Search for the cell housing the specified text and yield its (X, Y) center coordinate. 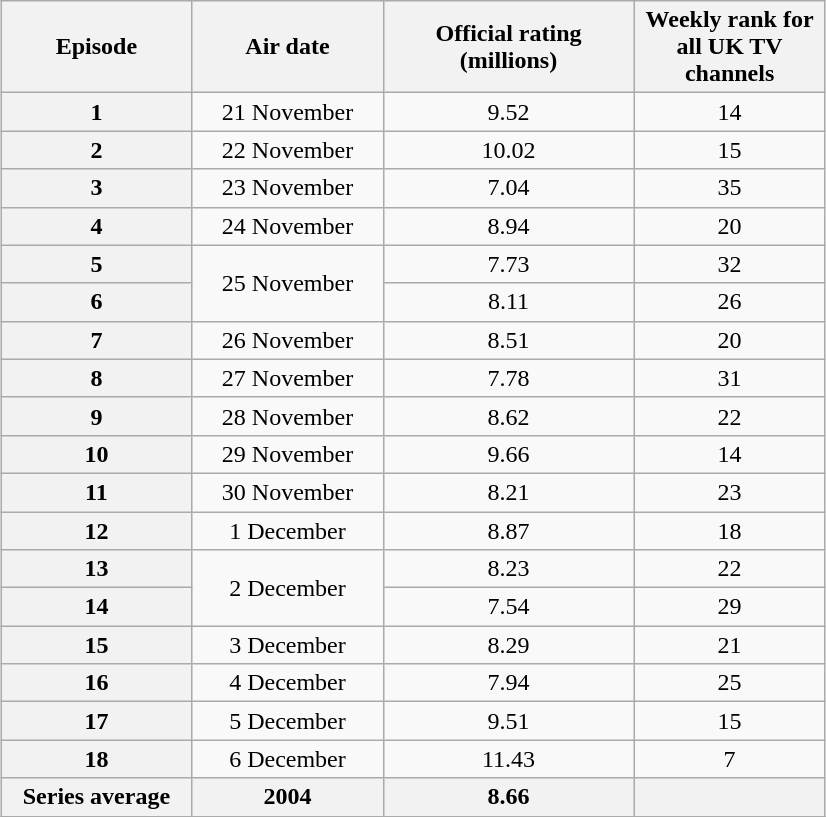
5 December (288, 721)
9.66 (508, 454)
Episode (96, 47)
9.51 (508, 721)
8.29 (508, 645)
30 November (288, 492)
8.23 (508, 569)
13 (96, 569)
5 (96, 264)
23 November (288, 188)
9.52 (508, 112)
4 December (288, 683)
22 November (288, 150)
26 (730, 302)
3 (96, 188)
2 (96, 150)
3 December (288, 645)
21 (730, 645)
8.87 (508, 531)
9 (96, 416)
10 (96, 454)
12 (96, 531)
29 (730, 607)
16 (96, 683)
7.73 (508, 264)
23 (730, 492)
8.94 (508, 226)
21 November (288, 112)
2 December (288, 588)
7.54 (508, 607)
Series average (96, 797)
7.78 (508, 378)
8.21 (508, 492)
11.43 (508, 759)
24 November (288, 226)
8.51 (508, 340)
6 December (288, 759)
32 (730, 264)
10.02 (508, 150)
Official rating (millions) (508, 47)
1 (96, 112)
25 (730, 683)
8.66 (508, 797)
28 November (288, 416)
31 (730, 378)
4 (96, 226)
Air date (288, 47)
8 (96, 378)
2004 (288, 797)
25 November (288, 283)
17 (96, 721)
35 (730, 188)
8.11 (508, 302)
1 December (288, 531)
6 (96, 302)
29 November (288, 454)
27 November (288, 378)
8.62 (508, 416)
7.94 (508, 683)
11 (96, 492)
7.04 (508, 188)
Weekly rank for all UK TV channels (730, 47)
26 November (288, 340)
